Determine the (X, Y) coordinate at the center of the cell enclosing the given text.  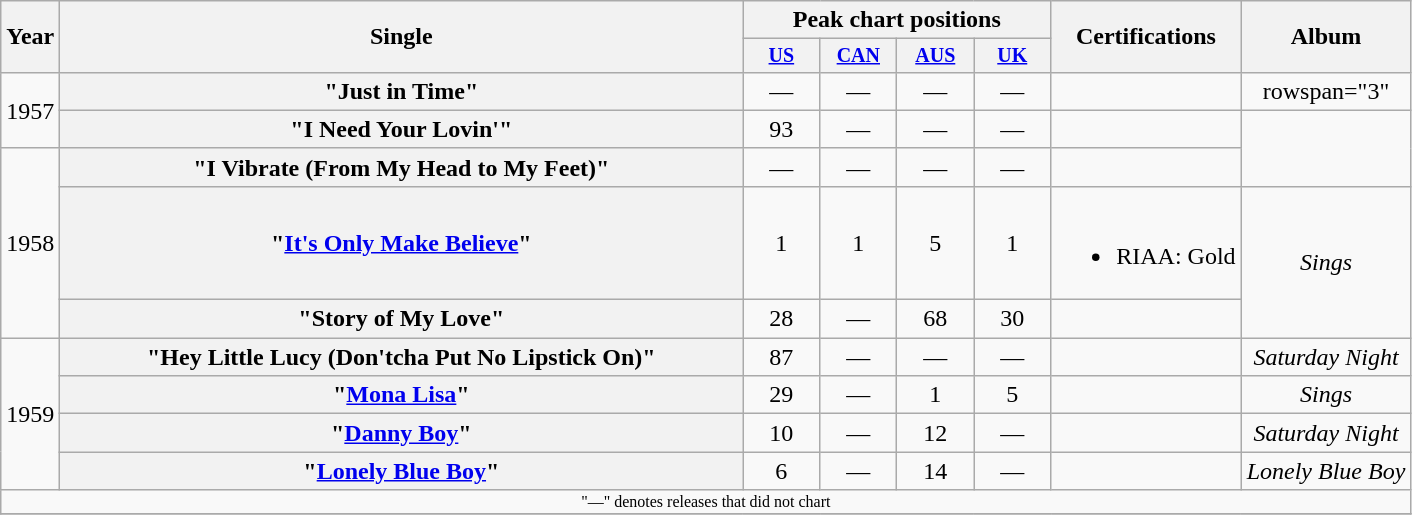
Peak chart positions (897, 20)
30 (1012, 319)
93 (782, 129)
14 (936, 471)
US (782, 56)
Lonely Blue Boy (1326, 471)
12 (936, 433)
"I Vibrate (From My Head to My Feet)" (402, 167)
RIAA: Gold (1146, 242)
AUS (936, 56)
"—" denotes releases that did not chart (706, 502)
Certifications (1146, 37)
"Just in Time" (402, 91)
6 (782, 471)
1959 (30, 414)
Single (402, 37)
87 (782, 357)
"Story of My Love" (402, 319)
"Hey Little Lucy (Don'tcha Put No Lipstick On)" (402, 357)
"Mona Lisa" (402, 395)
10 (782, 433)
68 (936, 319)
"It's Only Make Believe" (402, 242)
"Danny Boy" (402, 433)
CAN (858, 56)
1957 (30, 110)
"Lonely Blue Boy" (402, 471)
Album (1326, 37)
UK (1012, 56)
"I Need Your Lovin'" (402, 129)
Year (30, 37)
28 (782, 319)
29 (782, 395)
1958 (30, 242)
rowspan="3" (1326, 91)
